Extract the [x, y] coordinate from the center of the cell holding the provided text.  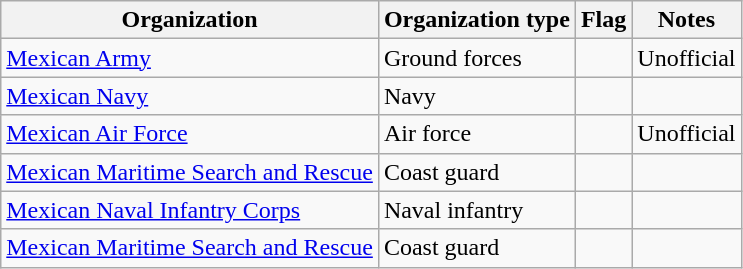
Naval infantry [476, 210]
Navy [476, 96]
Mexican Army [190, 58]
Organization [190, 20]
Mexican Air Force [190, 134]
Flag [603, 20]
Notes [686, 20]
Organization type [476, 20]
Mexican Navy [190, 96]
Air force [476, 134]
Mexican Naval Infantry Corps [190, 210]
Ground forces [476, 58]
